Determine the [x, y] coordinate at the center of the cell enclosing the given text.  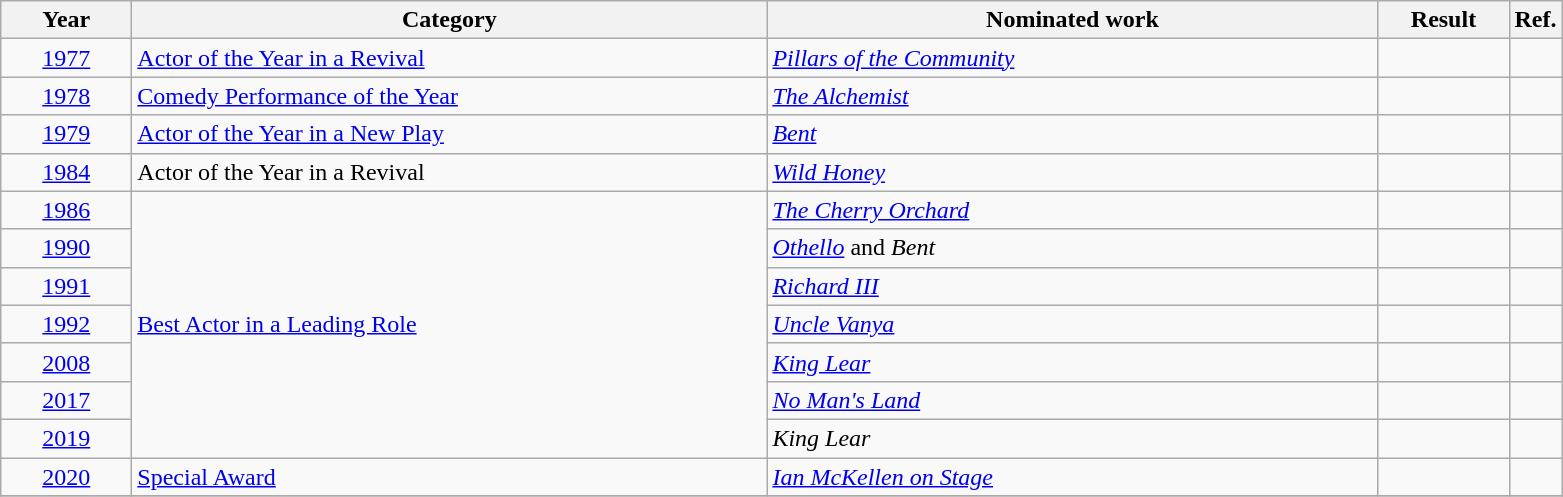
Result [1444, 20]
2008 [66, 362]
Year [66, 20]
1979 [66, 134]
Ref. [1536, 20]
1991 [66, 286]
1990 [66, 248]
2020 [66, 477]
Ian McKellen on Stage [1072, 477]
Actor of the Year in a New Play [450, 134]
1978 [66, 96]
The Cherry Orchard [1072, 210]
Special Award [450, 477]
The Alchemist [1072, 96]
Richard III [1072, 286]
Wild Honey [1072, 172]
1986 [66, 210]
1984 [66, 172]
2017 [66, 400]
Pillars of the Community [1072, 58]
Uncle Vanya [1072, 324]
1992 [66, 324]
Nominated work [1072, 20]
Best Actor in a Leading Role [450, 324]
No Man's Land [1072, 400]
Bent [1072, 134]
Category [450, 20]
Comedy Performance of the Year [450, 96]
Othello and Bent [1072, 248]
1977 [66, 58]
2019 [66, 438]
